Search for the cell housing the specified text and yield its [x, y] center coordinate. 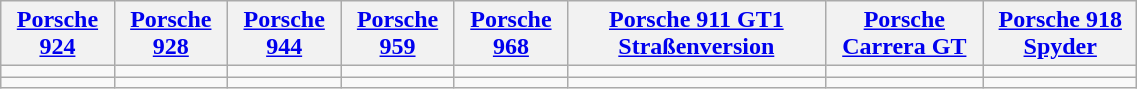
Porsche 918 Spyder [1060, 34]
Porsche 924 [58, 34]
Porsche Carrera GT [904, 34]
Porsche 968 [510, 34]
Porsche 944 [284, 34]
Porsche 928 [170, 34]
Porsche 959 [398, 34]
Porsche 911 GT1 Straßenversion [696, 34]
